For the text-containing cell, return its midpoint in (X, Y) coordinate format. 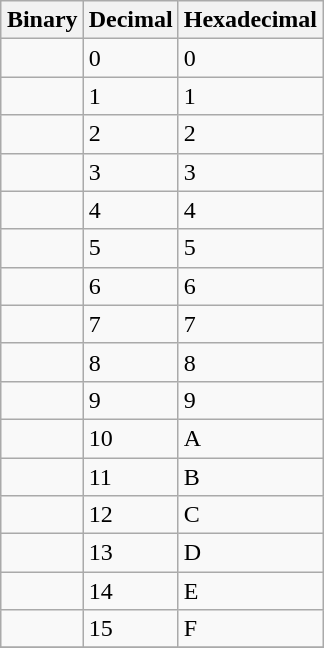
12 (130, 515)
11 (130, 477)
Hexadecimal (250, 20)
E (250, 591)
Decimal (130, 20)
15 (130, 629)
D (250, 553)
13 (130, 553)
10 (130, 438)
Binary (42, 20)
C (250, 515)
14 (130, 591)
A (250, 438)
B (250, 477)
F (250, 629)
